Provide the [X, Y] coordinate of the cell's center where the given text is located.  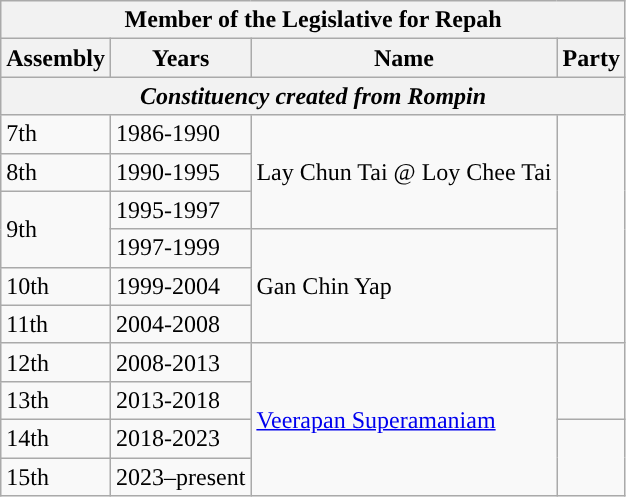
2023–present [180, 477]
Name [404, 58]
10th [56, 286]
11th [56, 324]
7th [56, 134]
14th [56, 438]
1990-1995 [180, 172]
Assembly [56, 58]
1999-2004 [180, 286]
1986-1990 [180, 134]
Member of the Legislative for Repah [314, 20]
Party [591, 58]
2013-2018 [180, 400]
15th [56, 477]
1995-1997 [180, 210]
2018-2023 [180, 438]
Years [180, 58]
9th [56, 229]
Constituency created from Rompin [314, 96]
Gan Chin Yap [404, 286]
2004-2008 [180, 324]
8th [56, 172]
Lay Chun Tai @ Loy Chee Tai [404, 172]
2008-2013 [180, 362]
12th [56, 362]
13th [56, 400]
Veerapan Superamaniam [404, 419]
1997-1999 [180, 248]
